Identify which cell holds the provided text, then report its (X, Y) central coordinate. 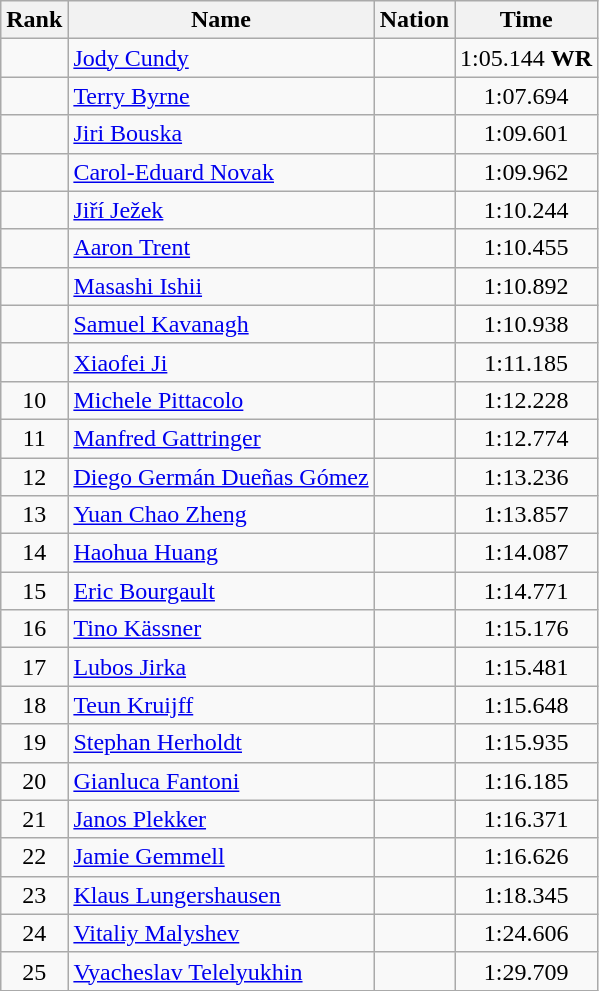
Jiří Ježek (221, 210)
Lubos Jirka (221, 667)
1:13.236 (526, 477)
1:12.228 (526, 400)
Jamie Gemmell (221, 857)
Eric Bourgault (221, 591)
13 (34, 515)
1:14.771 (526, 591)
1:09.601 (526, 134)
10 (34, 400)
Aaron Trent (221, 248)
1:15.648 (526, 705)
1:14.087 (526, 553)
1:29.709 (526, 971)
19 (34, 743)
Vitaliy Malyshev (221, 933)
Janos Plekker (221, 819)
1:11.185 (526, 362)
Teun Kruijff (221, 705)
Stephan Herholdt (221, 743)
Yuan Chao Zheng (221, 515)
22 (34, 857)
21 (34, 819)
Jiri Bouska (221, 134)
11 (34, 438)
15 (34, 591)
1:12.774 (526, 438)
1:15.176 (526, 629)
1:16.185 (526, 781)
12 (34, 477)
20 (34, 781)
1:10.938 (526, 324)
Rank (34, 20)
Jody Cundy (221, 58)
Name (221, 20)
1:16.626 (526, 857)
Time (526, 20)
Xiaofei Ji (221, 362)
14 (34, 553)
23 (34, 895)
1:10.244 (526, 210)
17 (34, 667)
1:05.144 WR (526, 58)
Haohua Huang (221, 553)
1:18.345 (526, 895)
Manfred Gattringer (221, 438)
1:13.857 (526, 515)
Klaus Lungershausen (221, 895)
1:16.371 (526, 819)
1:24.606 (526, 933)
Samuel Kavanagh (221, 324)
Diego Germán Dueñas Gómez (221, 477)
18 (34, 705)
1:10.455 (526, 248)
25 (34, 971)
16 (34, 629)
Michele Pittacolo (221, 400)
Terry Byrne (221, 96)
Gianluca Fantoni (221, 781)
1:07.694 (526, 96)
1:10.892 (526, 286)
1:15.935 (526, 743)
1:09.962 (526, 172)
24 (34, 933)
Masashi Ishii (221, 286)
Carol-Eduard Novak (221, 172)
Vyacheslav Telelyukhin (221, 971)
Tino Kässner (221, 629)
Nation (414, 20)
1:15.481 (526, 667)
